Pinpoint the cell where the given text exists, returning its [x, y] midpoint coordinate. 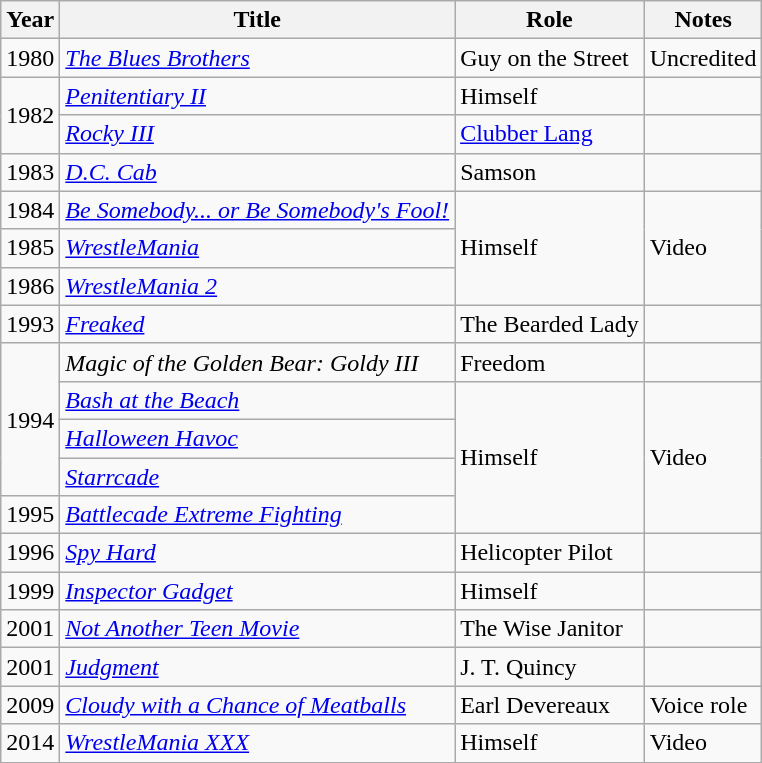
1984 [30, 210]
WrestleMania [258, 248]
Cloudy with a Chance of Meatballs [258, 705]
WrestleMania 2 [258, 286]
Magic of the Golden Bear: Goldy III [258, 362]
1986 [30, 286]
Halloween Havoc [258, 438]
Be Somebody... or Be Somebody's Fool! [258, 210]
1993 [30, 324]
The Blues Brothers [258, 58]
Starrcade [258, 477]
Samson [550, 172]
Rocky III [258, 134]
1996 [30, 553]
1994 [30, 419]
Inspector Gadget [258, 591]
Uncredited [703, 58]
1985 [30, 248]
Bash at the Beach [258, 400]
Judgment [258, 667]
1980 [30, 58]
Role [550, 20]
Guy on the Street [550, 58]
2009 [30, 705]
1982 [30, 115]
1995 [30, 515]
Notes [703, 20]
Year [30, 20]
2014 [30, 743]
WrestleMania XXX [258, 743]
Clubber Lang [550, 134]
The Bearded Lady [550, 324]
Freaked [258, 324]
D.C. Cab [258, 172]
J. T. Quincy [550, 667]
Freedom [550, 362]
Penitentiary II [258, 96]
Battlecade Extreme Fighting [258, 515]
1999 [30, 591]
Not Another Teen Movie [258, 629]
Spy Hard [258, 553]
Helicopter Pilot [550, 553]
Title [258, 20]
1983 [30, 172]
The Wise Janitor [550, 629]
Voice role [703, 705]
Earl Devereaux [550, 705]
